Capture the cell that displays the provided text and extract its (x, y) central coordinate. 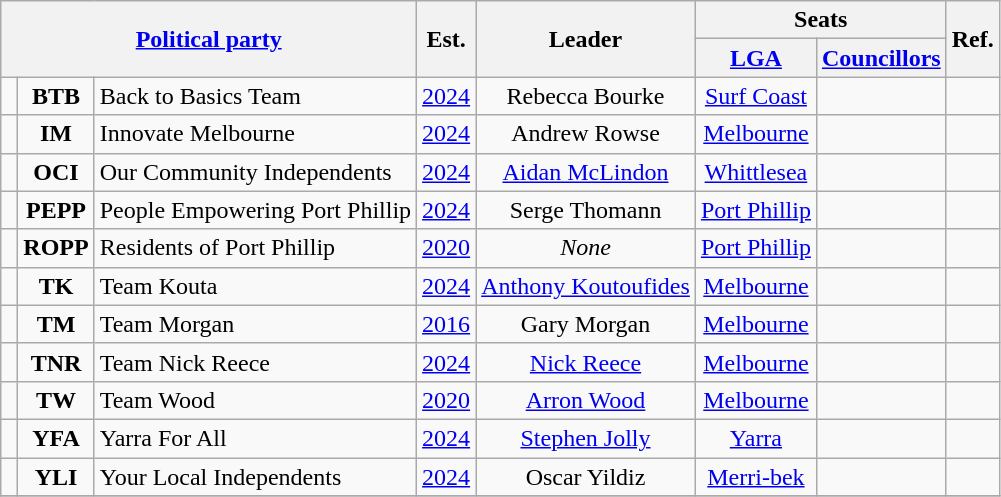
Councillors (881, 58)
Team Nick Reece (255, 362)
Yarra (756, 438)
Merri-bek (756, 477)
2016 (446, 324)
Aidan McLindon (586, 172)
YLI (56, 477)
Political party (209, 39)
Your Local Independents (255, 477)
YFA (56, 438)
Yarra For All (255, 438)
Stephen Jolly (586, 438)
Seats (820, 20)
Surf Coast (756, 96)
Oscar Yildiz (586, 477)
IM (56, 134)
Arron Wood (586, 400)
ROPP (56, 248)
Leader (586, 39)
None (586, 248)
Est. (446, 39)
Whittlesea (756, 172)
TK (56, 286)
TNR (56, 362)
Anthony Koutoufides (586, 286)
Residents of Port Phillip (255, 248)
LGA (756, 58)
Ref. (972, 39)
BTB (56, 96)
Team Kouta (255, 286)
Andrew Rowse (586, 134)
Gary Morgan (586, 324)
Our Community Independents (255, 172)
TW (56, 400)
Rebecca Bourke (586, 96)
TM (56, 324)
Back to Basics Team (255, 96)
Serge Thomann (586, 210)
Team Morgan (255, 324)
PEPP (56, 210)
People Empowering Port Phillip (255, 210)
Innovate Melbourne (255, 134)
Team Wood (255, 400)
OCI (56, 172)
Nick Reece (586, 362)
